Identify which cell holds the provided text, then report its [X, Y] central coordinate. 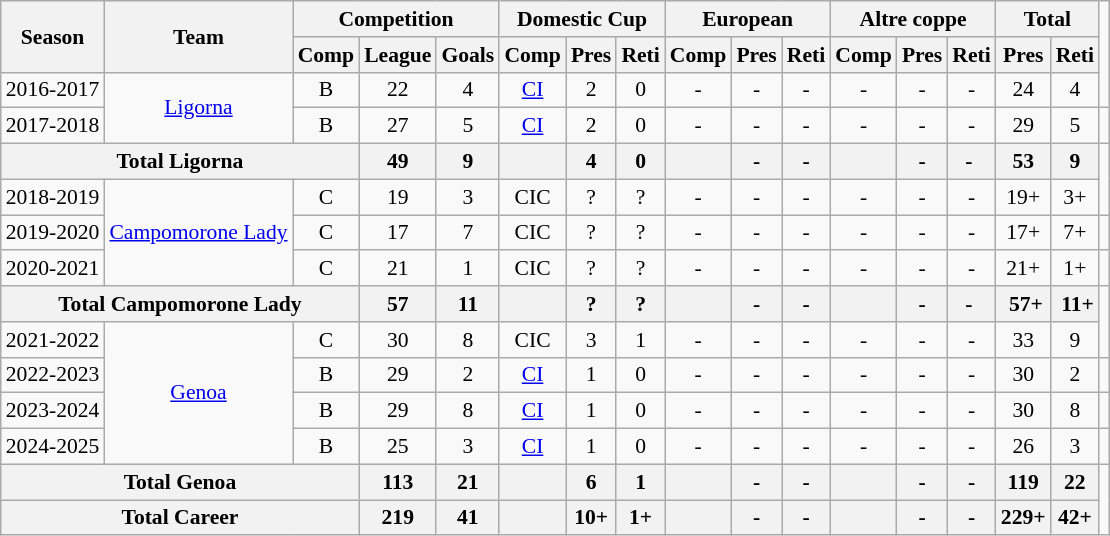
Total [1048, 19]
113 [398, 482]
10+ [591, 518]
6 [591, 482]
Competition [396, 19]
2020-2021 [53, 269]
Goals [468, 55]
26 [1024, 447]
11+ [1075, 304]
Altre coppe [912, 19]
Total Genoa [180, 482]
219 [398, 518]
17+ [1024, 233]
17 [398, 233]
League [398, 55]
11 [468, 304]
2017-2018 [53, 126]
25 [398, 447]
Campomorone Lady [198, 232]
Domestic Cup [582, 19]
European [748, 19]
2018-2019 [53, 197]
Team [198, 36]
3+ [1075, 197]
2023-2024 [53, 411]
24 [1024, 90]
41 [468, 518]
57+ [1024, 304]
42+ [1075, 518]
2024-2025 [53, 447]
Total Campomorone Lady [180, 304]
7 [468, 233]
19 [398, 197]
53 [1024, 162]
19+ [1024, 197]
27 [398, 126]
2021-2022 [53, 340]
Ligorna [198, 108]
2022-2023 [53, 375]
21+ [1024, 269]
57 [398, 304]
7+ [1075, 233]
Total Career [180, 518]
Season [53, 36]
49 [398, 162]
33 [1024, 340]
119 [1024, 482]
2016-2017 [53, 90]
Genoa [198, 393]
229+ [1024, 518]
2019-2020 [53, 233]
Total Ligorna [180, 162]
